Determine the [x, y] coordinate at the center of the cell enclosing the given text.  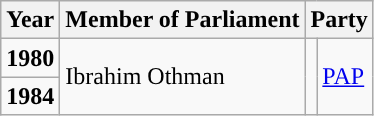
PAP [346, 77]
1984 [30, 96]
Member of Parliament [182, 20]
Party [339, 20]
1980 [30, 58]
Ibrahim Othman [182, 77]
Year [30, 20]
